For the text-containing cell, return its midpoint in [x, y] coordinate format. 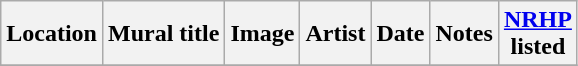
Location [52, 34]
Artist [336, 34]
Notes [464, 34]
Date [400, 34]
Image [262, 34]
Mural title [163, 34]
NRHPlisted [538, 34]
